Return [X, Y] of the center of cell containing provided text 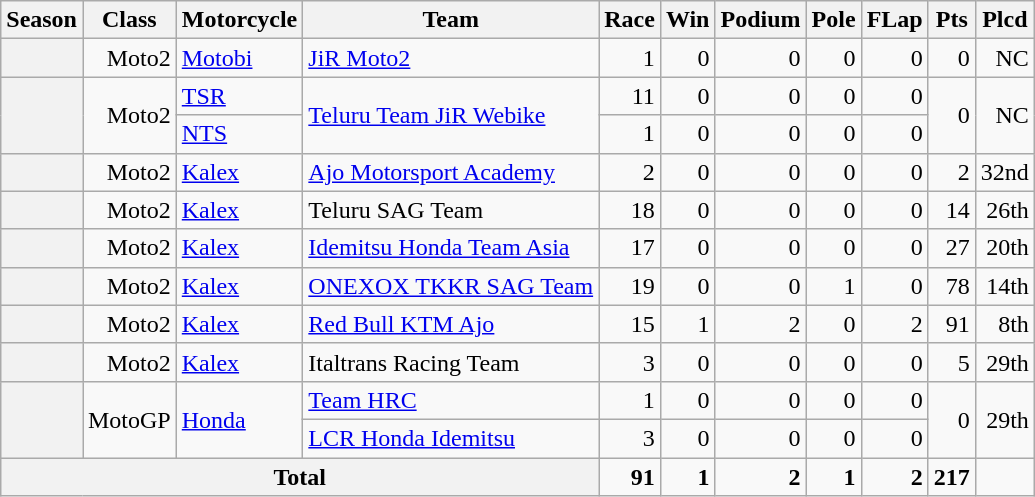
19 [630, 286]
8th [1004, 324]
Ajo Motorsport Academy [451, 172]
Motobi [240, 58]
Teluru Team JiR Webike [451, 115]
Idemitsu Honda Team Asia [451, 248]
Italtrans Racing Team [451, 362]
Total [300, 477]
Class [129, 20]
Teluru SAG Team [451, 210]
Plcd [1004, 20]
14th [1004, 286]
TSR [240, 96]
17 [630, 248]
JiR Moto2 [451, 58]
27 [952, 248]
18 [630, 210]
Win [688, 20]
LCR Honda Idemitsu [451, 438]
26th [1004, 210]
ONEXOX TKKR SAG Team [451, 286]
15 [630, 324]
78 [952, 286]
Team [451, 20]
5 [952, 362]
Team HRC [451, 400]
Podium [760, 20]
MotoGP [129, 419]
Pole [834, 20]
NTS [240, 134]
Season [42, 20]
20th [1004, 248]
FLap [894, 20]
Motorcycle [240, 20]
Race [630, 20]
Pts [952, 20]
11 [630, 96]
Honda [240, 419]
32nd [1004, 172]
Red Bull KTM Ajo [451, 324]
217 [952, 477]
14 [952, 210]
